Extract the [x, y] coordinate from the center of the cell holding the provided text.  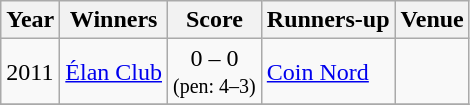
Runners-up [328, 20]
Score [215, 20]
Venue [432, 20]
0 – 0 (pen: 4–3) [215, 72]
2011 [30, 72]
Coin Nord [328, 72]
Winners [114, 20]
Élan Club [114, 72]
Year [30, 20]
